Provide the (X, Y) coordinate of the cell's center where the given text is located.  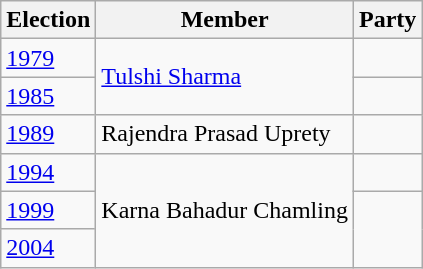
Rajendra Prasad Uprety (225, 134)
Member (225, 20)
1985 (48, 96)
1979 (48, 58)
Tulshi Sharma (225, 77)
Karna Bahadur Chamling (225, 210)
1994 (48, 172)
Party (387, 20)
2004 (48, 248)
1989 (48, 134)
Election (48, 20)
1999 (48, 210)
